Extract the [x, y] coordinate from the center of the cell holding the provided text.  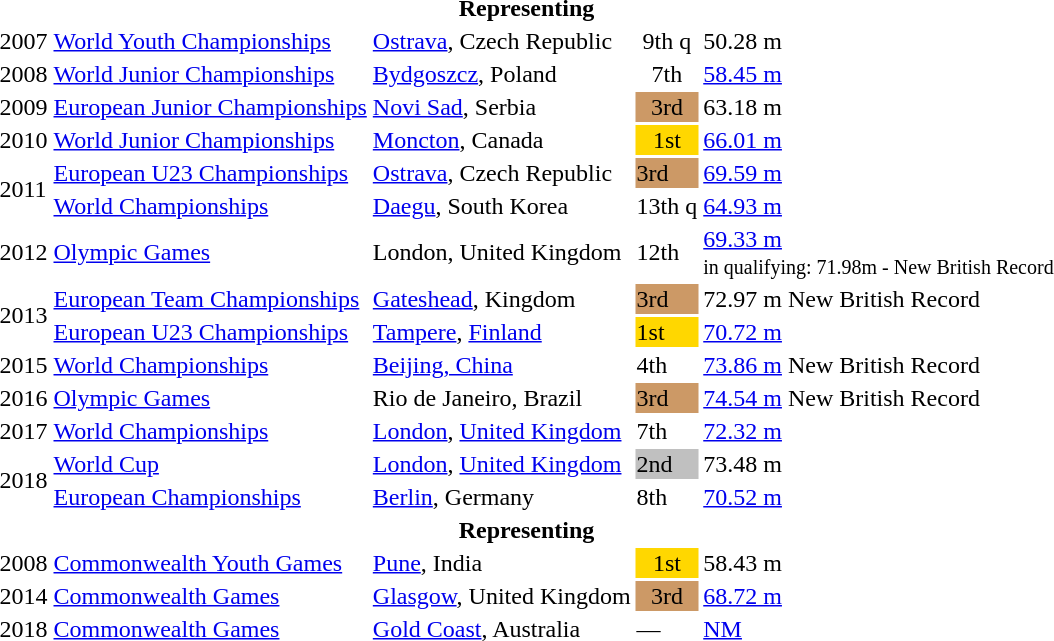
European Team Championships [210, 299]
Daegu, South Korea [502, 206]
Bydgoszcz, Poland [502, 74]
Gateshead, Kingdom [502, 299]
Novi Sad, Serbia [502, 107]
World Cup [210, 464]
Commonwealth Youth Games [210, 563]
Pune, India [502, 563]
9th q [667, 41]
Rio de Janeiro, Brazil [502, 398]
8th [667, 497]
Moncton, Canada [502, 140]
European Junior Championships [210, 107]
Berlin, Germany [502, 497]
4th [667, 365]
Tampere, Finland [502, 332]
European Championships [210, 497]
13th q [667, 206]
12th [667, 252]
Commonwealth Games [210, 596]
Beijing, China [502, 365]
2nd [667, 464]
Glasgow, United Kingdom [502, 596]
World Youth Championships [210, 41]
